Extract the (X, Y) coordinate from the center of the cell holding the provided text.  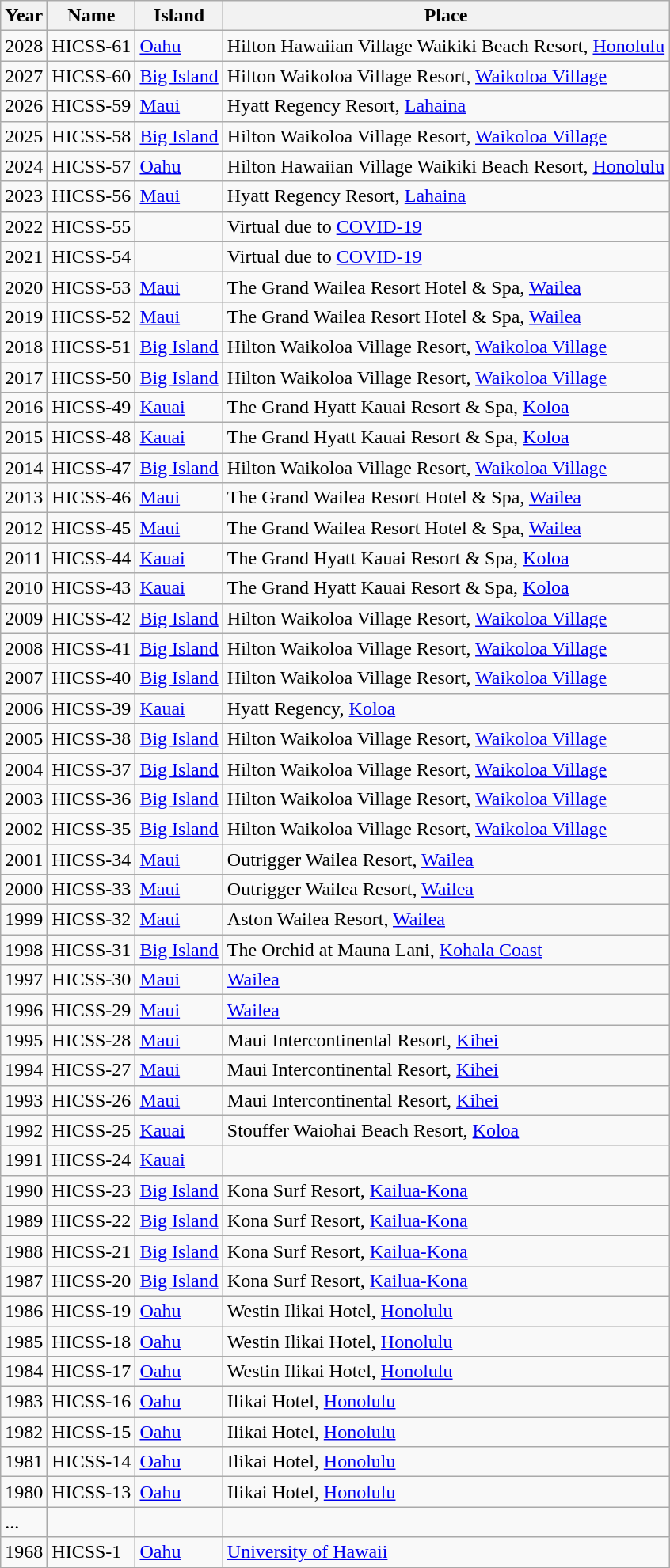
1990 (24, 1190)
HICSS-30 (92, 980)
1983 (24, 1402)
HICSS-59 (92, 106)
1994 (24, 1070)
The Orchid at Mauna Lani, Kohala Coast (445, 950)
HICSS-37 (92, 769)
HICSS-58 (92, 136)
HICSS-32 (92, 920)
2021 (24, 256)
HICSS-56 (92, 196)
2024 (24, 166)
HICSS-52 (92, 317)
2023 (24, 196)
HICSS-46 (92, 498)
HICSS-43 (92, 588)
... (24, 1522)
HICSS-29 (92, 1010)
HICSS-40 (92, 678)
Aston Wailea Resort, Wailea (445, 920)
HICSS-55 (92, 226)
2022 (24, 226)
HICSS-49 (92, 408)
HICSS-23 (92, 1190)
1996 (24, 1010)
2018 (24, 347)
HICSS-33 (92, 890)
2004 (24, 769)
HICSS-60 (92, 76)
HICSS-28 (92, 1040)
1968 (24, 1552)
Hyatt Regency, Koloa (445, 708)
1992 (24, 1130)
HICSS-54 (92, 256)
2016 (24, 408)
HICSS-14 (92, 1462)
2006 (24, 708)
Stouffer Waiohai Beach Resort, Koloa (445, 1130)
HICSS-34 (92, 859)
2028 (24, 46)
HICSS-50 (92, 378)
1991 (24, 1160)
2017 (24, 378)
HICSS-31 (92, 950)
1998 (24, 950)
HICSS-51 (92, 347)
2009 (24, 618)
HICSS-13 (92, 1492)
HICSS-44 (92, 558)
1986 (24, 1311)
HICSS-41 (92, 648)
HICSS-18 (92, 1342)
1985 (24, 1342)
HICSS-36 (92, 799)
University of Hawaii (445, 1552)
2005 (24, 738)
Island (179, 16)
HICSS-1 (92, 1552)
1982 (24, 1432)
Name (92, 16)
HICSS-15 (92, 1432)
HICSS-27 (92, 1070)
HICSS-19 (92, 1311)
HICSS-53 (92, 287)
HICSS-16 (92, 1402)
1999 (24, 920)
1987 (24, 1281)
1980 (24, 1492)
2007 (24, 678)
2014 (24, 468)
HICSS-17 (92, 1372)
2015 (24, 438)
HICSS-48 (92, 438)
2011 (24, 558)
2010 (24, 588)
Year (24, 16)
Place (445, 16)
2013 (24, 498)
1984 (24, 1372)
HICSS-25 (92, 1130)
1981 (24, 1462)
HICSS-57 (92, 166)
HICSS-20 (92, 1281)
HICSS-38 (92, 738)
HICSS-21 (92, 1251)
2003 (24, 799)
2001 (24, 859)
HICSS-39 (92, 708)
HICSS-22 (92, 1221)
2002 (24, 829)
HICSS-61 (92, 46)
2008 (24, 648)
1995 (24, 1040)
2000 (24, 890)
HICSS-45 (92, 528)
HICSS-24 (92, 1160)
1993 (24, 1100)
2020 (24, 287)
1988 (24, 1251)
2026 (24, 106)
1997 (24, 980)
HICSS-47 (92, 468)
2025 (24, 136)
2012 (24, 528)
HICSS-35 (92, 829)
HICSS-42 (92, 618)
2019 (24, 317)
2027 (24, 76)
HICSS-26 (92, 1100)
1989 (24, 1221)
